Capture the cell that displays the provided text and extract its [X, Y] central coordinate. 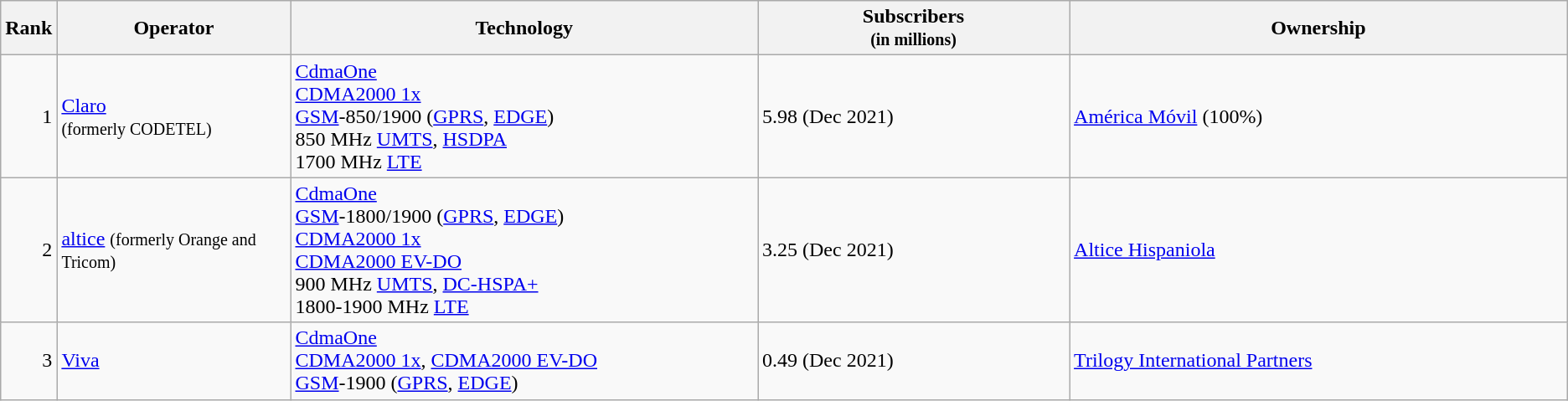
CdmaOne CDMA2000 1x, CDMA2000 EV-DO GSM-1900 (GPRS, EDGE) [524, 361]
1 [28, 116]
altice (formerly Orange and Tricom) [174, 249]
CdmaOne GSM-1800/1900 (GPRS, EDGE) CDMA2000 1x CDMA2000 EV-DO 900 MHz UMTS, DC-HSPA+ 1800-1900 MHz LTE [524, 249]
América Móvil (100%) [1318, 116]
Subscribers(in millions) [913, 28]
Claro (formerly CODETEL) [174, 116]
2 [28, 249]
5.98 (Dec 2021) [913, 116]
Technology [524, 28]
CdmaOne CDMA2000 1x GSM-850/1900 (GPRS, EDGE) 850 MHz UMTS, HSDPA1700 MHz LTE [524, 116]
Altice Hispaniola [1318, 249]
Ownership [1318, 28]
3 [28, 361]
Operator [174, 28]
Viva [174, 361]
Rank [28, 28]
Trilogy International Partners [1318, 361]
3.25 (Dec 2021) [913, 249]
0.49 (Dec 2021) [913, 361]
